For the text-containing cell, return its midpoint in (x, y) coordinate format. 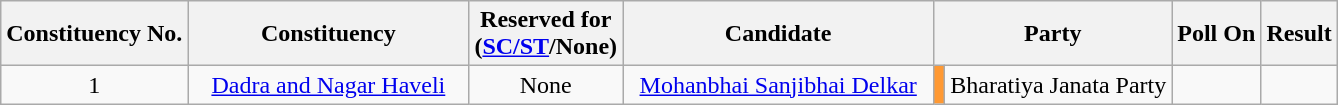
Poll On (1216, 34)
Bharatiya Janata Party (1058, 85)
Mohanbhai Sanjibhai Delkar (778, 85)
Result (1299, 34)
None (546, 85)
Party (1053, 34)
Reserved for(SC/ST/None) (546, 34)
Constituency No. (94, 34)
Candidate (778, 34)
1 (94, 85)
Dadra and Nagar Haveli (328, 85)
Constituency (328, 34)
